Provide the [X, Y] coordinate of the cell's center where the given text is located.  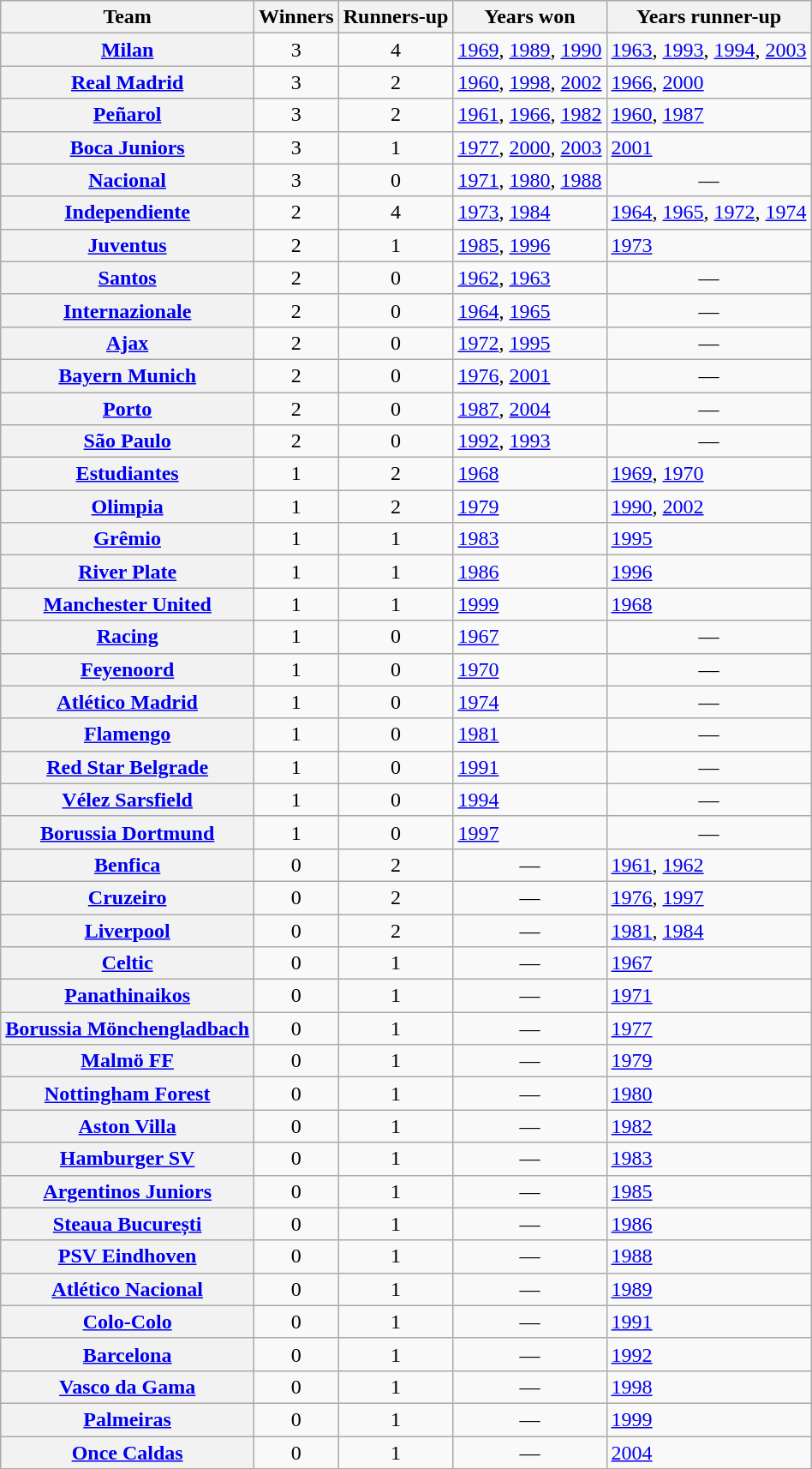
Boca Juniors [128, 147]
Racing [128, 637]
Borussia Mönchengladbach [128, 1028]
1976, 1997 [709, 897]
Aston Villa [128, 1126]
Barcelona [128, 1354]
1972, 1995 [529, 343]
Santos [128, 278]
Malmö FF [128, 1061]
1992 [709, 1354]
Feyenoord [128, 669]
Team [128, 17]
Cruzeiro [128, 897]
1982 [709, 1126]
Independiente [128, 213]
Red Star Belgrade [128, 767]
Vélez Sarsfield [128, 800]
Porto [128, 409]
Grêmio [128, 539]
1974 [529, 702]
Atlético Nacional [128, 1289]
1980 [709, 1094]
River Plate [128, 572]
1961, 1966, 1982 [529, 115]
1973 [709, 245]
1985 [709, 1191]
Olimpia [128, 507]
Panathinaikos [128, 996]
2001 [709, 147]
2004 [709, 1453]
Peñarol [128, 115]
1964, 1965 [529, 310]
1976, 2001 [529, 375]
Palmeiras [128, 1419]
1985, 1996 [529, 245]
1973, 1984 [529, 213]
1996 [709, 572]
Real Madrid [128, 82]
Celtic [128, 963]
Years runner-up [709, 17]
Milan [128, 50]
1970 [529, 669]
Nottingham Forest [128, 1094]
1990, 2002 [709, 507]
Borussia Dortmund [128, 832]
1997 [529, 832]
1994 [529, 800]
1966, 2000 [709, 82]
1977, 2000, 2003 [529, 147]
1969, 1989, 1990 [529, 50]
São Paulo [128, 441]
Manchester United [128, 604]
1971, 1980, 1988 [529, 180]
Liverpool [128, 930]
Ajax [128, 343]
1964, 1965, 1972, 1974 [709, 213]
Flamengo [128, 734]
Bayern Munich [128, 375]
1981 [529, 734]
Steaua București [128, 1224]
1995 [709, 539]
1962, 1963 [529, 278]
1960, 1998, 2002 [529, 82]
1998 [709, 1387]
Estudiantes [128, 474]
1992, 1993 [529, 441]
Years won [529, 17]
1989 [709, 1289]
PSV Eindhoven [128, 1256]
Colo-Colo [128, 1322]
1977 [709, 1028]
Juventus [128, 245]
Internazionale [128, 310]
Once Caldas [128, 1453]
1969, 1970 [709, 474]
Hamburger SV [128, 1159]
Atlético Madrid [128, 702]
1988 [709, 1256]
Benfica [128, 865]
1960, 1987 [709, 115]
Winners [296, 17]
1981, 1984 [709, 930]
Vasco da Gama [128, 1387]
Runners-up [396, 17]
1961, 1962 [709, 865]
Argentinos Juniors [128, 1191]
Nacional [128, 180]
1963, 1993, 1994, 2003 [709, 50]
1987, 2004 [529, 409]
1971 [709, 996]
